Output the [X, Y] coordinate of the center of the cell containing the given text.  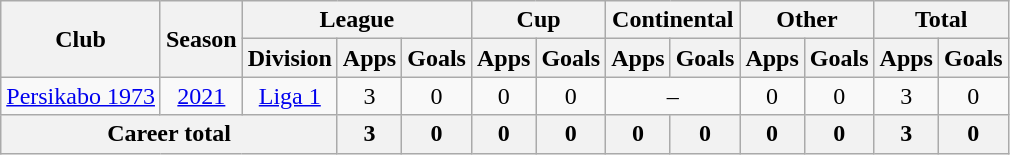
Liga 1 [290, 96]
League [356, 20]
Season [201, 39]
Career total [170, 134]
Other [807, 20]
Total [941, 20]
Club [81, 39]
Division [290, 58]
2021 [201, 96]
– [673, 96]
Persikabo 1973 [81, 96]
Continental [673, 20]
Cup [538, 20]
